From the cell containing the given text, extract its center point as [x, y] coordinate. 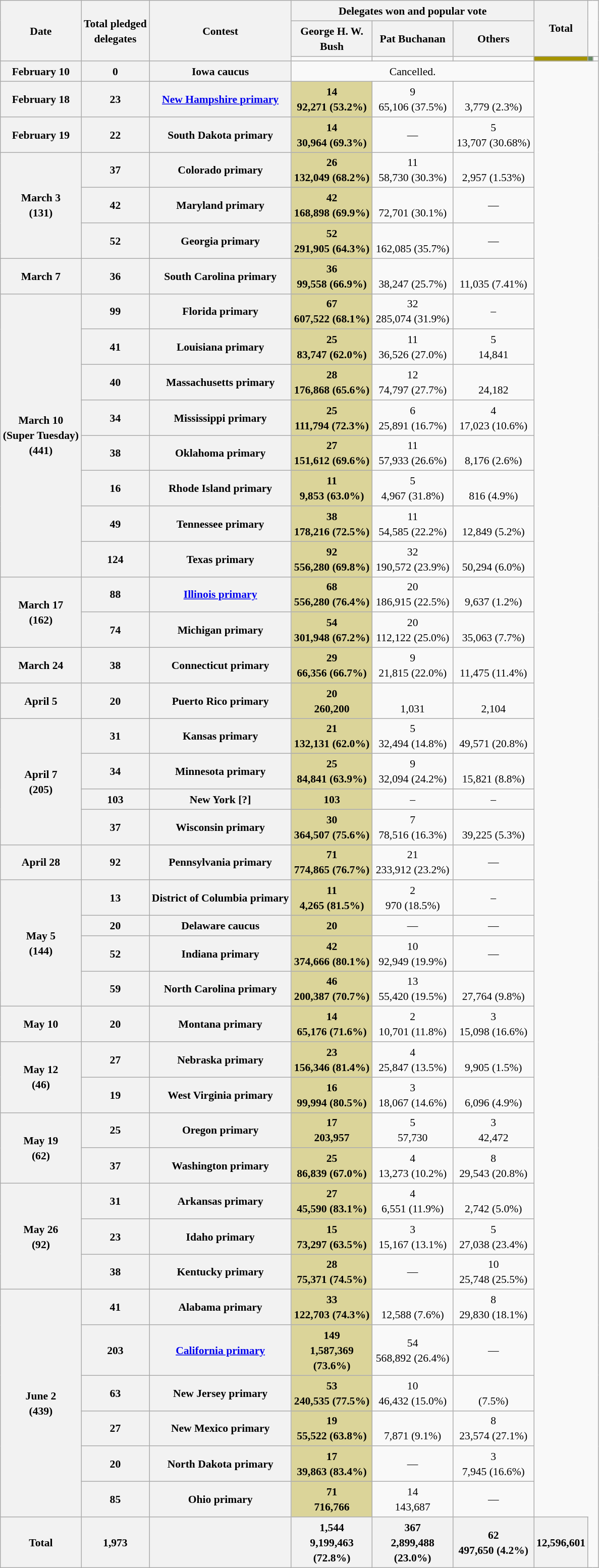
1092,949 (19.9%) [413, 954]
54,967 (31.8%) [413, 488]
25 [115, 1130]
39,225 (5.3%) [494, 827]
2,742 (5.0%) [494, 1201]
49,571 (20.8%) [494, 736]
North Carolina primary [221, 989]
33122,703 (74.3%) [332, 1307]
May 5(144) [41, 943]
778,516 (16.3%) [413, 827]
37,945 (16.6%) [494, 1464]
20186,915 (22.5%) [413, 594]
March 17(162) [41, 612]
8,176 (2.6%) [494, 453]
71774,865 (76.7%) [332, 862]
829,830 (18.1%) [494, 1307]
April 5 [41, 701]
425,847 (13.5%) [413, 1059]
Oklahoma primary [221, 453]
1,5449,199,463 (72.8%) [332, 1542]
32285,074 (31.9%) [413, 311]
119,853 (63.0%) [332, 488]
557,730 [413, 1130]
George H. W. Bush [332, 38]
1739,863 (83.4%) [332, 1464]
Tennessee primary [221, 524]
92556,280 (69.8%) [332, 559]
203 [115, 1350]
21233,912 (23.2%) [413, 862]
Cancelled. [412, 72]
West Virginia primary [221, 1095]
12,596,601 [561, 1542]
74 [115, 630]
1430,964 (69.3%) [332, 135]
Pat Buchanan [413, 38]
1158,730 (30.3%) [413, 170]
Total pledgeddelegates [115, 31]
1355,420 (19.5%) [413, 989]
527,038 (23.4%) [494, 1237]
Michigan primary [221, 630]
February 19 [41, 135]
7,871 (9.1%) [413, 1428]
32190,572 (23.9%) [413, 559]
38,247 (25.7%) [413, 276]
Wisconsin primary [221, 827]
625,891 (16.7%) [413, 418]
2,104 [494, 701]
May 26(92) [41, 1237]
413,273 (10.2%) [413, 1166]
50,294 (6.0%) [494, 559]
Contest [221, 31]
1955,522 (63.8%) [332, 1428]
Arkansas primary [221, 1201]
1492,271 (53.2%) [332, 99]
March 7 [41, 276]
1025,748 (25.5%) [494, 1272]
13 [115, 898]
Oregon primary [221, 1130]
Mississippi primary [221, 418]
2970 (18.5%) [413, 898]
14143,687 [413, 1499]
Illinois primary [221, 594]
513,707 (30.68%) [494, 135]
11,035 (7.41%) [494, 276]
Montana primary [221, 1024]
Minnesota primary [221, 771]
3699,558 (66.9%) [332, 276]
1,973 [115, 1542]
15,821 (8.8%) [494, 771]
Massachusetts primary [221, 382]
1465,176 (71.6%) [332, 1024]
Georgia primary [221, 241]
Indiana primary [221, 954]
114,265 (81.5%) [332, 898]
1136,526 (27.0%) [413, 347]
Alabama primary [221, 1307]
40 [115, 382]
829,543 (20.8%) [494, 1166]
2584,841 (63.9%) [332, 771]
February 10 [41, 72]
April 28 [41, 862]
1491,587,369 (73.6%) [332, 1350]
March 3(131) [41, 205]
February 18 [41, 99]
1699,994 (80.5%) [332, 1095]
318,067 (14.6%) [413, 1095]
2966,356 (66.7%) [332, 665]
99 [115, 311]
25111,794 (72.3%) [332, 418]
Florida primary [221, 311]
Texas primary [221, 559]
16 [115, 488]
85 [115, 1499]
Puerto Rico primary [221, 701]
417,023 (10.6%) [494, 418]
49 [115, 524]
2875,371 (74.5%) [332, 1272]
California primary [221, 1350]
Washington primary [221, 1166]
9,637 (1.2%) [494, 594]
514,841 [494, 347]
New Jersey primary [221, 1393]
17203,957 [332, 1130]
New Mexico primary [221, 1428]
May 10 [41, 1024]
2745,590 (83.1%) [332, 1201]
2,957 (1.53%) [494, 170]
0 [115, 72]
36 [115, 276]
19 [115, 1095]
Iowa caucus [221, 72]
12,849 (5.2%) [494, 524]
816 (4.9%) [494, 488]
March 24 [41, 665]
3,779 (2.3%) [494, 99]
92 [115, 862]
68556,280 (76.4%) [332, 594]
North Dakota primary [221, 1464]
315,098 (16.6%) [494, 1024]
54568,892 (26.4%) [413, 1350]
162,085 (35.7%) [413, 241]
21132,131 (62.0%) [332, 736]
52291,905 (64.3%) [332, 241]
1157,933 (26.6%) [413, 453]
59 [115, 989]
62497,650 (4.2%) [494, 1542]
26132,049 (68.2%) [332, 170]
South Carolina primary [221, 276]
35,063 (7.7%) [494, 630]
Others [494, 38]
South Dakota primary [221, 135]
42374,666 (80.1%) [332, 954]
May 12(46) [41, 1077]
(7.5%) [494, 1393]
June 2(439) [41, 1404]
20112,122 (25.0%) [413, 630]
22 [115, 135]
Kansas primary [221, 736]
3672,899,488 (23.0%) [413, 1542]
28176,868 (65.6%) [332, 382]
72,701 (30.1%) [413, 205]
1,031 [413, 701]
42168,898 (69.9%) [332, 205]
67607,522 (68.1%) [332, 311]
2583,747 (62.0%) [332, 347]
88 [115, 594]
2586,839 (67.0%) [332, 1166]
Date [41, 31]
11,475 (11.4%) [494, 665]
27,764 (9.8%) [494, 989]
New York [?] [221, 799]
Nebraska primary [221, 1059]
27151,612 (69.6%) [332, 453]
1046,432 (15.0%) [413, 1393]
54301,948 (67.2%) [332, 630]
932,094 (24.2%) [413, 771]
Pennsylvania primary [221, 862]
24,182 [494, 382]
30364,507 (75.6%) [332, 827]
Colorado primary [221, 170]
532,494 (14.8%) [413, 736]
Kentucky primary [221, 1272]
Connecticut primary [221, 665]
1573,297 (63.5%) [332, 1237]
342,472 [494, 1130]
Rhode Island primary [221, 488]
124 [115, 559]
9,905 (1.5%) [494, 1059]
20260,200 [332, 701]
921,815 (22.0%) [413, 665]
63 [115, 1393]
Delaware caucus [221, 926]
Ohio primary [221, 1499]
965,106 (37.5%) [413, 99]
6,096 (4.9%) [494, 1095]
District of Columbia primary [221, 898]
53240,535 (77.5%) [332, 1393]
46,551 (11.9%) [413, 1201]
Delegates won and popular vote [412, 11]
210,701 (11.8%) [413, 1024]
Idaho primary [221, 1237]
23156,346 (81.4%) [332, 1059]
42 [115, 205]
1154,585 (22.2%) [413, 524]
May 19(62) [41, 1148]
38178,216 (72.5%) [332, 524]
Louisiana primary [221, 347]
Maryland primary [221, 205]
March 10(Super Tuesday)(441) [41, 435]
823,574 (27.1%) [494, 1428]
New Hampshire primary [221, 99]
12,588 (7.6%) [413, 1307]
71716,766 [332, 1499]
1274,797 (27.7%) [413, 382]
April 7(205) [41, 781]
315,167 (13.1%) [413, 1237]
46200,387 (70.7%) [332, 989]
